Detect which cell encompasses the target text, then output its (X, Y) center coordinate. 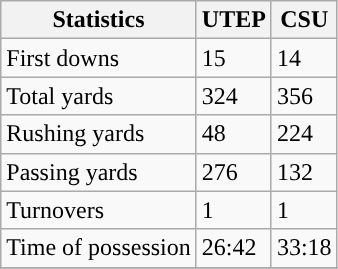
26:42 (234, 248)
Total yards (99, 96)
UTEP (234, 20)
Turnovers (99, 210)
CSU (304, 20)
33:18 (304, 248)
132 (304, 172)
48 (234, 134)
15 (234, 58)
Statistics (99, 20)
First downs (99, 58)
Rushing yards (99, 134)
224 (304, 134)
324 (234, 96)
276 (234, 172)
14 (304, 58)
Time of possession (99, 248)
Passing yards (99, 172)
356 (304, 96)
